Detect which cell encompasses the target text, then output its (X, Y) center coordinate. 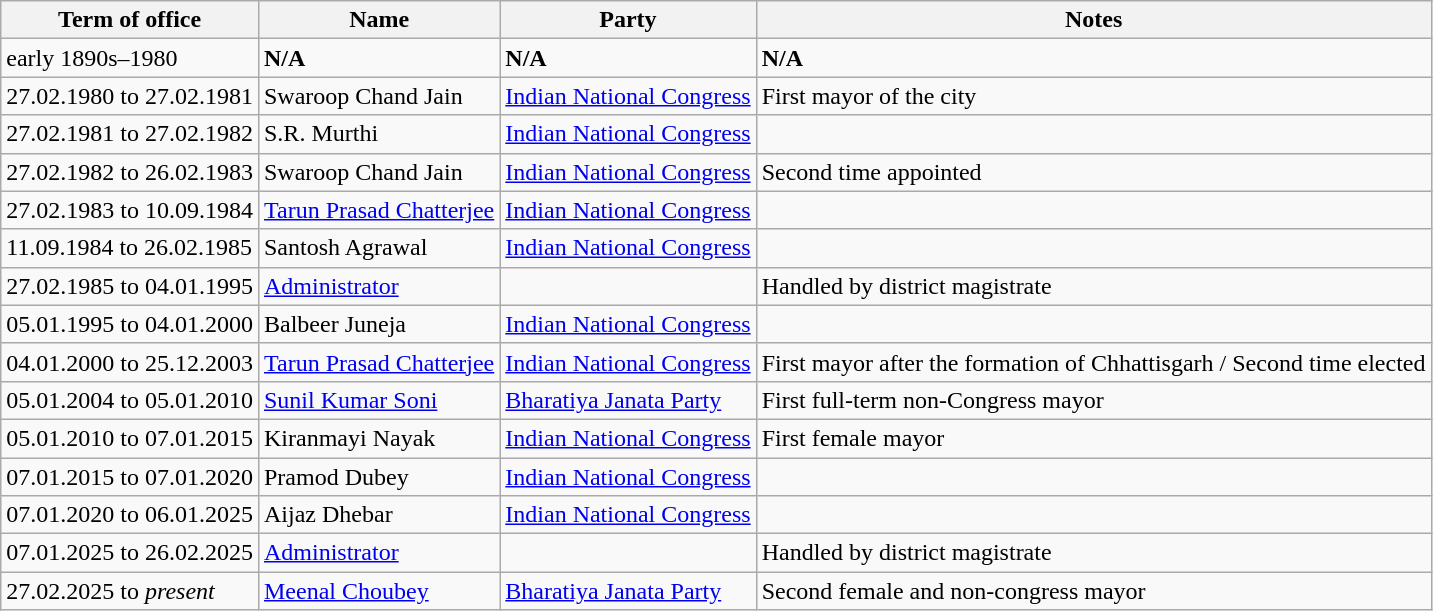
Name (378, 20)
27.02.1980 to 27.02.1981 (130, 96)
Meenal Choubey (378, 591)
11.09.1984 to 26.02.1985 (130, 248)
05.01.1995 to 04.01.2000 (130, 324)
Second female and non-congress mayor (1094, 591)
First full-term non-Congress mayor (1094, 400)
07.01.2025 to 26.02.2025 (130, 553)
Sunil Kumar Soni (378, 400)
Balbeer Juneja (378, 324)
27.02.1983 to 10.09.1984 (130, 210)
07.01.2020 to 06.01.2025 (130, 515)
07.01.2015 to 07.01.2020 (130, 477)
Santosh Agrawal (378, 248)
27.02.2025 to present (130, 591)
Term of office (130, 20)
early 1890s–1980 (130, 58)
27.02.1982 to 26.02.1983 (130, 172)
05.01.2004 to 05.01.2010 (130, 400)
First mayor after the formation of Chhattisgarh / Second time elected (1094, 362)
First mayor of the city (1094, 96)
S.R. Murthi (378, 134)
Aijaz Dhebar (378, 515)
27.02.1981 to 27.02.1982 (130, 134)
04.01.2000 to 25.12.2003 (130, 362)
Second time appointed (1094, 172)
05.01.2010 to 07.01.2015 (130, 438)
Kiranmayi Nayak (378, 438)
Notes (1094, 20)
27.02.1985 to 04.01.1995 (130, 286)
Party (628, 20)
Pramod Dubey (378, 477)
First female mayor (1094, 438)
